Pinpoint the cell where the given text exists, returning its [x, y] midpoint coordinate. 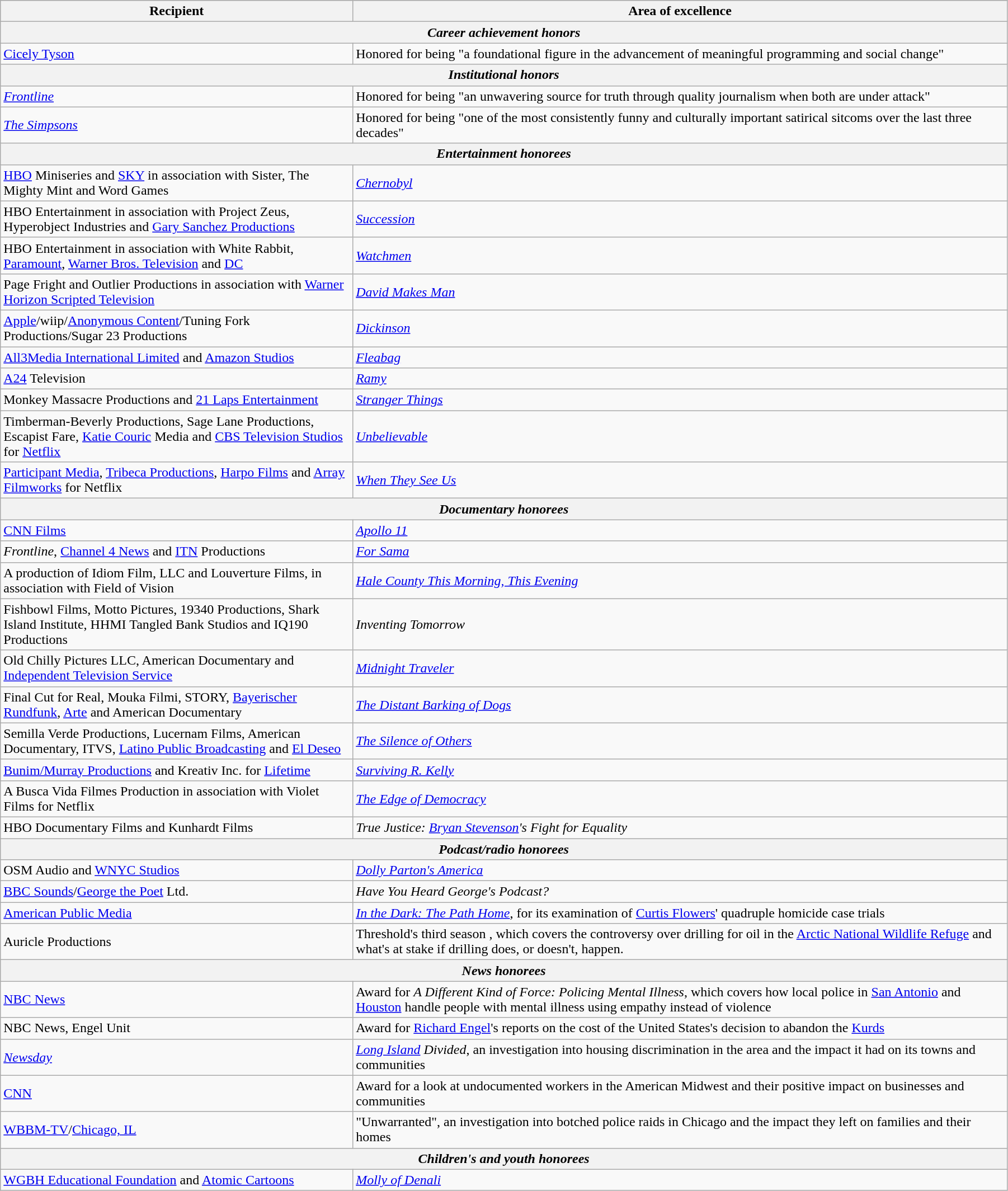
Documentary honorees [504, 509]
HBO Entertainment in association with Project Zeus, Hyperobject Industries and Gary Sanchez Productions [177, 219]
Monkey Massacre Productions and 21 Laps Entertainment [177, 400]
"Unwarranted", an investigation into botched police raids in Chicago and the impact they left on families and their homes [680, 1130]
Newsday [177, 1057]
NBC News, Engel Unit [177, 1028]
OSM Audio and WNYC Studios [177, 870]
A Busca Vida Filmes Production in association with Violet Films for Netflix [177, 799]
Frontline [177, 96]
For Sama [680, 552]
Participant Media, Tribeca Productions, Harpo Films and Array Filmworks for Netflix [177, 480]
Career achievement honors [504, 32]
Podcast/radio honorees [504, 849]
A production of Idiom Film, LLC and Louverture Films, in association with Field of Vision [177, 581]
Long Island Divided, an investigation into housing discrimination in the area and the impact it had on its towns and communities [680, 1057]
NBC News [177, 999]
Institutional honors [504, 75]
Children's and youth honorees [504, 1159]
CNN [177, 1093]
Timberman-Beverly Productions, Sage Lane Productions, Escapist Fare, Katie Couric Media and CBS Television Studios for Netflix [177, 436]
Inventing Tomorrow [680, 624]
Entertainment honorees [504, 154]
Apollo 11 [680, 530]
Apple/wiip/Anonymous Content/Tuning Fork Productions/Sugar 23 Productions [177, 328]
Recipient [177, 11]
Semilla Verde Productions, Lucernam Films, American Documentary, ITVS, Latino Public Broadcasting and El Deseo [177, 741]
Auricle Productions [177, 942]
Succession [680, 219]
Surviving R. Kelly [680, 770]
News honorees [504, 971]
Honored for being "a foundational figure in the advancement of meaningful programming and social change" [680, 54]
All3Media International Limited and Amazon Studios [177, 357]
Honored for being "an unwavering source for truth through quality journalism when both are under attack" [680, 96]
Have You Heard George's Podcast? [680, 892]
Ramy [680, 379]
Page Fright and Outlier Productions in association with Warner Horizon Scripted Television [177, 292]
CNN Films [177, 530]
HBO Miniseries and SKY in association with Sister, The Mighty Mint and Word Games [177, 182]
Chernobyl [680, 182]
WBBM-TV/Chicago, IL [177, 1130]
Fleabag [680, 357]
Unbelievable [680, 436]
Dickinson [680, 328]
Bunim/Murray Productions and Kreativ Inc. for Lifetime [177, 770]
Area of excellence [680, 11]
Award for Richard Engel's reports on the cost of the United States's decision to abandon the Kurds [680, 1028]
Frontline, Channel 4 News and ITN Productions [177, 552]
Final Cut for Real, Mouka Filmi, STORY, Bayerischer Rundfunk, Arte and American Documentary [177, 705]
Stranger Things [680, 400]
BBC Sounds/George the Poet Ltd. [177, 892]
In the Dark: The Path Home, for its examination of Curtis Flowers' quadruple homicide case trials [680, 913]
Fishbowl Films, Motto Pictures, 19340 Productions, Shark Island Institute, HHMI Tangled Bank Studios and IQ190 Productions [177, 624]
When They See Us [680, 480]
The Simpsons [177, 125]
HBO Entertainment in association with White Rabbit, Paramount, Warner Bros. Television and DC [177, 255]
Hale County This Morning, This Evening [680, 581]
Award for a look at undocumented workers in the American Midwest and their positive impact on businesses and communities [680, 1093]
Midnight Traveler [680, 668]
Dolly Parton's America [680, 870]
David Makes Man [680, 292]
Old Chilly Pictures LLC, American Documentary and Independent Television Service [177, 668]
The Silence of Others [680, 741]
The Edge of Democracy [680, 799]
Cicely Tyson [177, 54]
Watchmen [680, 255]
True Justice: Bryan Stevenson's Fight for Equality [680, 827]
Honored for being "one of the most consistently funny and culturally important satirical sitcoms over the last three decades" [680, 125]
A24 Television [177, 379]
HBO Documentary Films and Kunhardt Films [177, 827]
The Distant Barking of Dogs [680, 705]
Molly of Denali [680, 1180]
WGBH Educational Foundation and Atomic Cartoons [177, 1180]
American Public Media [177, 913]
